Find where the given text appears and provide that cell's center as [x, y] coordinate. 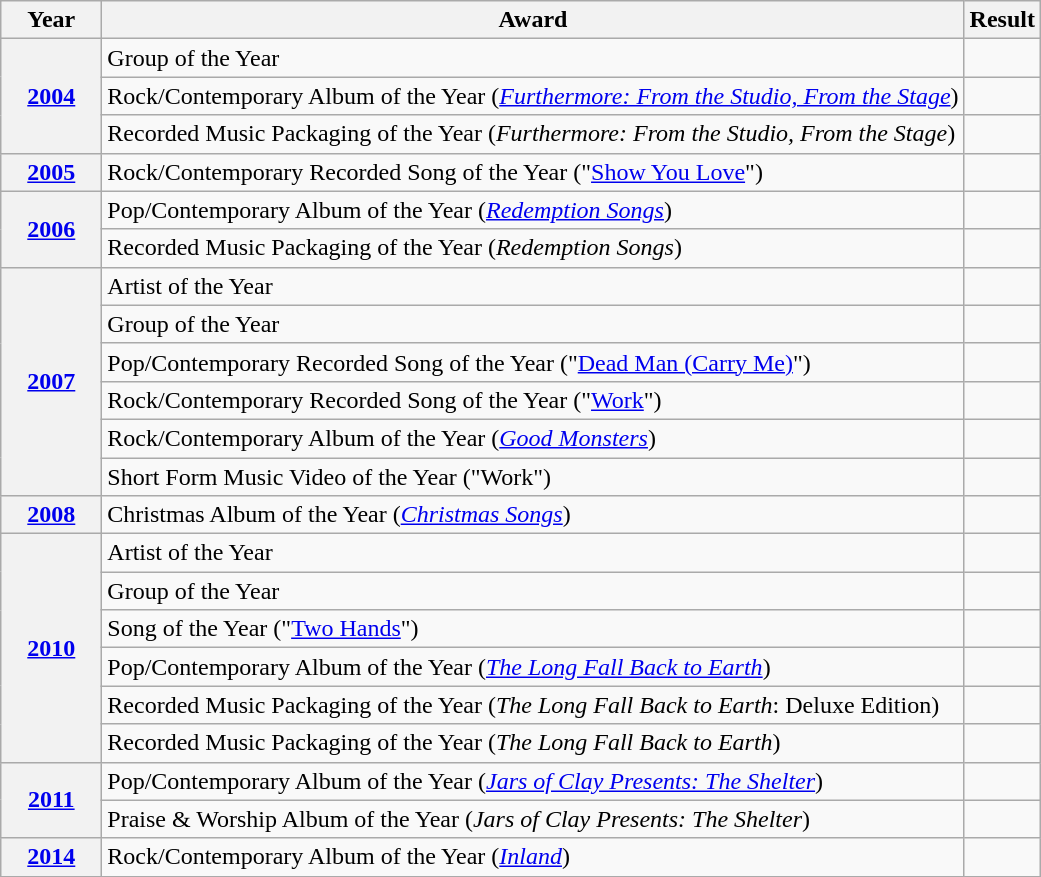
Pop/Contemporary Album of the Year (Redemption Songs) [533, 210]
Award [533, 20]
Recorded Music Packaging of the Year (The Long Fall Back to Earth: Deluxe Edition) [533, 705]
Result [1002, 20]
2006 [52, 229]
Rock/Contemporary Album of the Year (Inland) [533, 857]
Recorded Music Packaging of the Year (Furthermore: From the Studio, From the Stage) [533, 134]
2008 [52, 515]
2005 [52, 172]
Recorded Music Packaging of the Year (Redemption Songs) [533, 248]
Rock/Contemporary Album of the Year (Good Monsters) [533, 438]
Pop/Contemporary Recorded Song of the Year ("Dead Man (Carry Me)") [533, 362]
Pop/Contemporary Album of the Year (Jars of Clay Presents: The Shelter) [533, 781]
2011 [52, 800]
Praise & Worship Album of the Year (Jars of Clay Presents: The Shelter) [533, 819]
Pop/Contemporary Album of the Year (The Long Fall Back to Earth) [533, 667]
Song of the Year ("Two Hands") [533, 629]
Year [52, 20]
2014 [52, 857]
Rock/Contemporary Recorded Song of the Year ("Work") [533, 400]
Christmas Album of the Year (Christmas Songs) [533, 515]
Rock/Contemporary Album of the Year (Furthermore: From the Studio, From the Stage) [533, 96]
2004 [52, 96]
Rock/Contemporary Recorded Song of the Year ("Show You Love") [533, 172]
Short Form Music Video of the Year ("Work") [533, 477]
2007 [52, 381]
Recorded Music Packaging of the Year (The Long Fall Back to Earth) [533, 743]
2010 [52, 648]
